Detect which cell encompasses the target text, then output its [x, y] center coordinate. 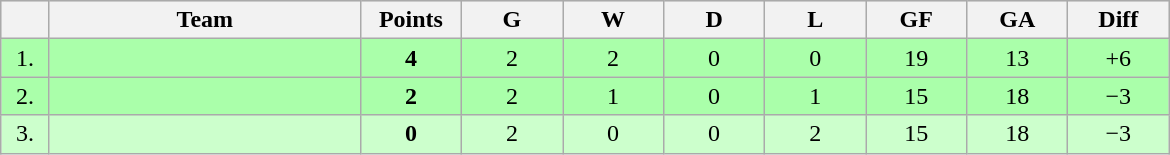
GF [916, 20]
GA [1018, 20]
G [512, 20]
2. [26, 96]
Points [410, 20]
1. [26, 58]
W [612, 20]
L [816, 20]
Diff [1118, 20]
19 [916, 58]
D [714, 20]
13 [1018, 58]
+6 [1118, 58]
Team [204, 20]
4 [410, 58]
3. [26, 134]
